Extract the [x, y] coordinate from the center of the cell holding the provided text.  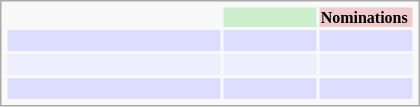
Nominations [366, 18]
